From the cell containing the given text, extract its center point as [X, Y] coordinate. 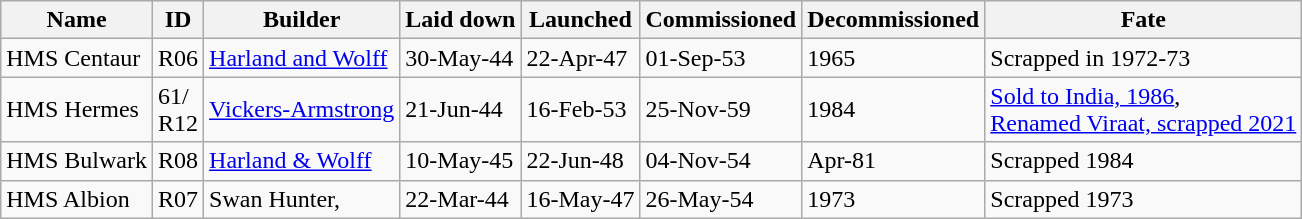
25-Nov-59 [721, 110]
30-May-44 [460, 58]
10-May-45 [460, 161]
01-Sep-53 [721, 58]
1973 [894, 199]
HMS Bulwark [77, 161]
HMS Albion [77, 199]
22-Mar-44 [460, 199]
Sold to India, 1986,Renamed Viraat, scrapped 2021 [1144, 110]
Commissioned [721, 20]
Scrapped 1973 [1144, 199]
Decommissioned [894, 20]
1965 [894, 58]
22-Apr-47 [580, 58]
Scrapped in 1972-73 [1144, 58]
04-Nov-54 [721, 161]
ID [178, 20]
HMS Hermes [77, 110]
Laid down [460, 20]
R06 [178, 58]
Harland and Wolff [302, 58]
Name [77, 20]
26-May-54 [721, 199]
Fate [1144, 20]
Apr-81 [894, 161]
Scrapped 1984 [1144, 161]
Harland & Wolff [302, 161]
R08 [178, 161]
Builder [302, 20]
Vickers-Armstrong [302, 110]
16-May-47 [580, 199]
Launched [580, 20]
1984 [894, 110]
61/R12 [178, 110]
21-Jun-44 [460, 110]
Swan Hunter, [302, 199]
22-Jun-48 [580, 161]
16-Feb-53 [580, 110]
HMS Centaur [77, 58]
R07 [178, 199]
